Find where the given text appears and provide that cell's center as [X, Y] coordinate. 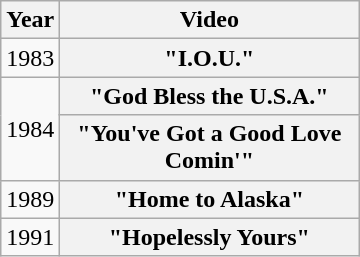
"Home to Alaska" [210, 199]
1989 [30, 199]
"You've Got a Good Love Comin'" [210, 148]
Video [210, 20]
1984 [30, 128]
"God Bless the U.S.A." [210, 96]
1991 [30, 237]
1983 [30, 58]
"Hopelessly Yours" [210, 237]
Year [30, 20]
"I.O.U." [210, 58]
